Search for the cell housing the specified text and yield its [x, y] center coordinate. 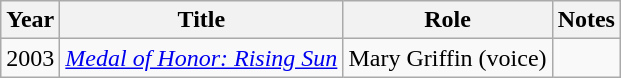
2003 [30, 58]
Role [448, 20]
Year [30, 20]
Mary Griffin (voice) [448, 58]
Medal of Honor: Rising Sun [202, 58]
Title [202, 20]
Notes [586, 20]
